Extract the (X, Y) coordinate from the center of the cell holding the provided text.  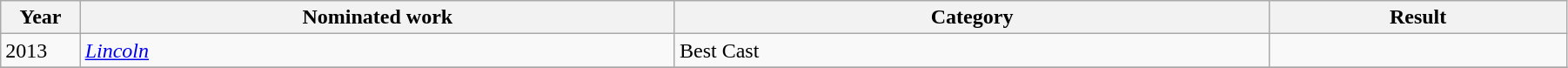
Category (971, 17)
Result (1418, 17)
Year (40, 17)
Lincoln (378, 51)
Nominated work (378, 17)
Best Cast (971, 51)
2013 (40, 51)
